Return the [x, y] coordinate for the center point of the cell that contains the specified text.  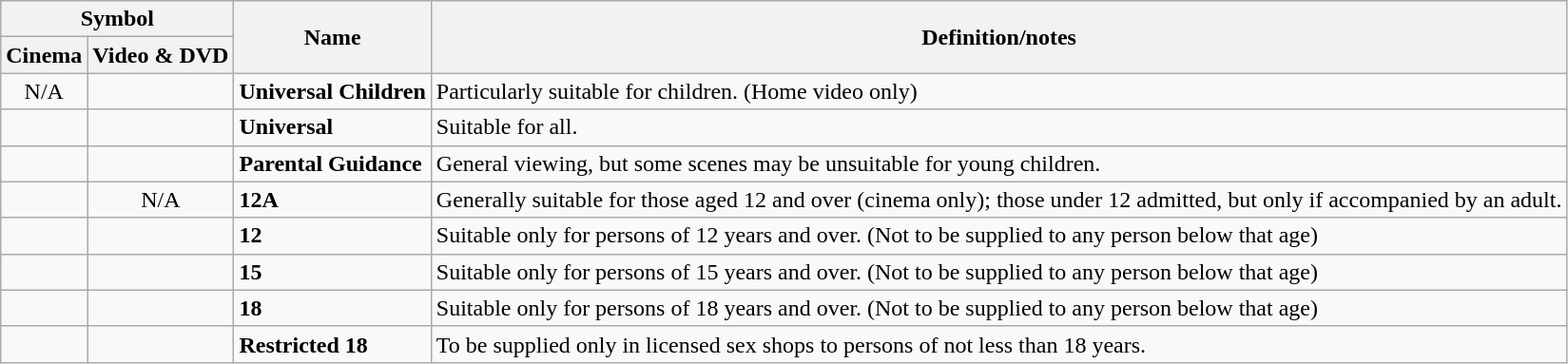
To be supplied only in licensed sex shops to persons of not less than 18 years. [998, 344]
12 [333, 236]
Universal [333, 127]
Generally suitable for those aged 12 and over (cinema only); those under 12 admitted, but only if accompanied by an adult. [998, 200]
Name [333, 37]
Particularly suitable for children. (Home video only) [998, 91]
Video & DVD [161, 55]
Symbol [118, 19]
Restricted 18 [333, 344]
Suitable for all. [998, 127]
Suitable only for persons of 12 years and over. (Not to be supplied to any person below that age) [998, 236]
18 [333, 308]
Definition/notes [998, 37]
Suitable only for persons of 18 years and over. (Not to be supplied to any person below that age) [998, 308]
General viewing, but some scenes may be unsuitable for young children. [998, 163]
Parental Guidance [333, 163]
Universal Children [333, 91]
12A [333, 200]
Cinema [44, 55]
Suitable only for persons of 15 years and over. (Not to be supplied to any person below that age) [998, 272]
15 [333, 272]
